For the text-containing cell, return its midpoint in (x, y) coordinate format. 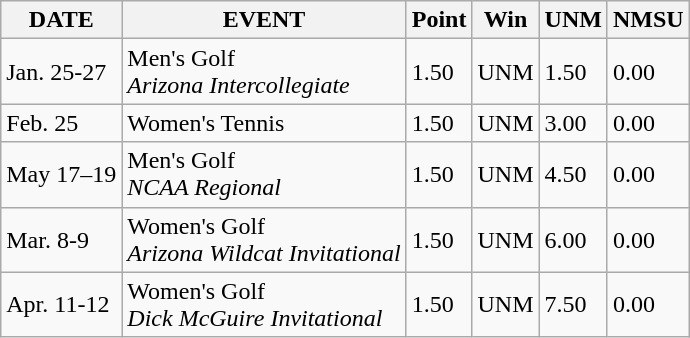
3.00 (573, 123)
Women's GolfDick McGuire Invitational (264, 304)
Women's Tennis (264, 123)
Men's GolfArizona Intercollegiate (264, 72)
Feb. 25 (62, 123)
DATE (62, 20)
NMSU (648, 20)
Jan. 25-27 (62, 72)
7.50 (573, 304)
Men's GolfNCAA Regional (264, 174)
Mar. 8-9 (62, 240)
Point (439, 20)
6.00 (573, 240)
Win (506, 20)
Apr. 11-12 (62, 304)
4.50 (573, 174)
EVENT (264, 20)
May 17–19 (62, 174)
Women's GolfArizona Wildcat Invitational (264, 240)
